Find where the given text appears and provide that cell's center as (X, Y) coordinate. 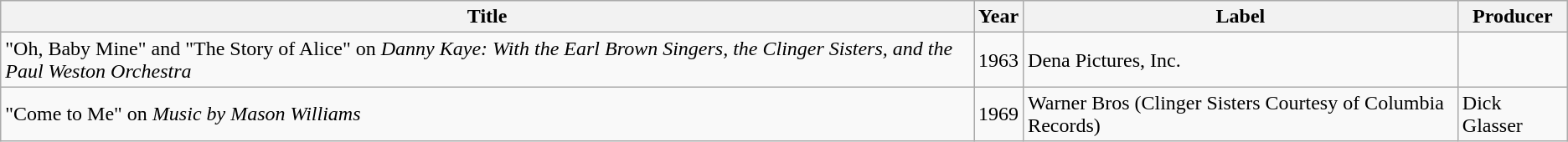
"Oh, Baby Mine" and "The Story of Alice" on Danny Kaye: With the Earl Brown Singers, the Clinger Sisters, and the Paul Weston Orchestra (487, 60)
Dick Glasser (1513, 114)
Producer (1513, 17)
Year (998, 17)
1963 (998, 60)
Label (1241, 17)
Dena Pictures, Inc. (1241, 60)
"Come to Me" on Music by Mason Williams (487, 114)
Warner Bros (Clinger Sisters Courtesy of Columbia Records) (1241, 114)
Title (487, 17)
1969 (998, 114)
